Provide the (X, Y) coordinate of the cell's center where the given text is located.  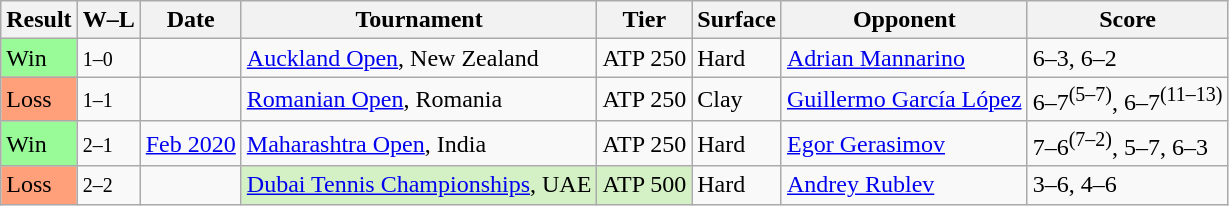
1–1 (108, 100)
Date (190, 20)
Andrey Rublev (904, 185)
Maharashtra Open, India (419, 144)
3–6, 4–6 (1128, 185)
Tournament (419, 20)
6–3, 6–2 (1128, 58)
Tier (644, 20)
2–1 (108, 144)
Clay (737, 100)
2–2 (108, 185)
Result (39, 20)
Egor Gerasimov (904, 144)
Opponent (904, 20)
Romanian Open, Romania (419, 100)
6–7(5–7), 6–7(11–13) (1128, 100)
7–6(7–2), 5–7, 6–3 (1128, 144)
W–L (108, 20)
Score (1128, 20)
Auckland Open, New Zealand (419, 58)
Adrian Mannarino (904, 58)
Feb 2020 (190, 144)
Dubai Tennis Championships, UAE (419, 185)
Guillermo García López (904, 100)
1–0 (108, 58)
Surface (737, 20)
ATP 500 (644, 185)
